Capture the cell that displays the provided text and extract its [X, Y] central coordinate. 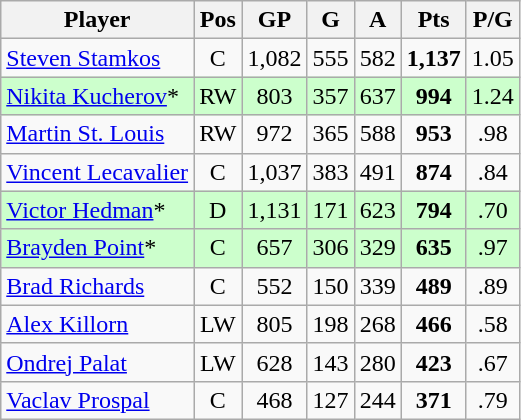
582 [378, 58]
Victor Hedman* [98, 210]
Martin St. Louis [98, 134]
Pts [434, 20]
.67 [492, 362]
D [218, 210]
280 [378, 362]
491 [378, 172]
972 [274, 134]
1,131 [274, 210]
.58 [492, 324]
.97 [492, 248]
Nikita Kucherov* [98, 96]
628 [274, 362]
P/G [492, 20]
874 [434, 172]
555 [330, 58]
Pos [218, 20]
623 [378, 210]
127 [330, 400]
329 [378, 248]
657 [274, 248]
466 [434, 324]
365 [330, 134]
GP [274, 20]
371 [434, 400]
.70 [492, 210]
423 [434, 362]
339 [378, 286]
803 [274, 96]
Steven Stamkos [98, 58]
489 [434, 286]
G [330, 20]
357 [330, 96]
.84 [492, 172]
588 [378, 134]
805 [274, 324]
635 [434, 248]
268 [378, 324]
198 [330, 324]
Ondrej Palat [98, 362]
1.24 [492, 96]
Vincent Lecavalier [98, 172]
468 [274, 400]
1,137 [434, 58]
Vaclav Prospal [98, 400]
Alex Killorn [98, 324]
994 [434, 96]
637 [378, 96]
794 [434, 210]
A [378, 20]
171 [330, 210]
306 [330, 248]
1.05 [492, 58]
Brayden Point* [98, 248]
1,037 [274, 172]
383 [330, 172]
1,082 [274, 58]
552 [274, 286]
.89 [492, 286]
244 [378, 400]
150 [330, 286]
Brad Richards [98, 286]
.79 [492, 400]
953 [434, 134]
.98 [492, 134]
143 [330, 362]
Player [98, 20]
